Provide the [X, Y] coordinate of the cell's center where the given text is located.  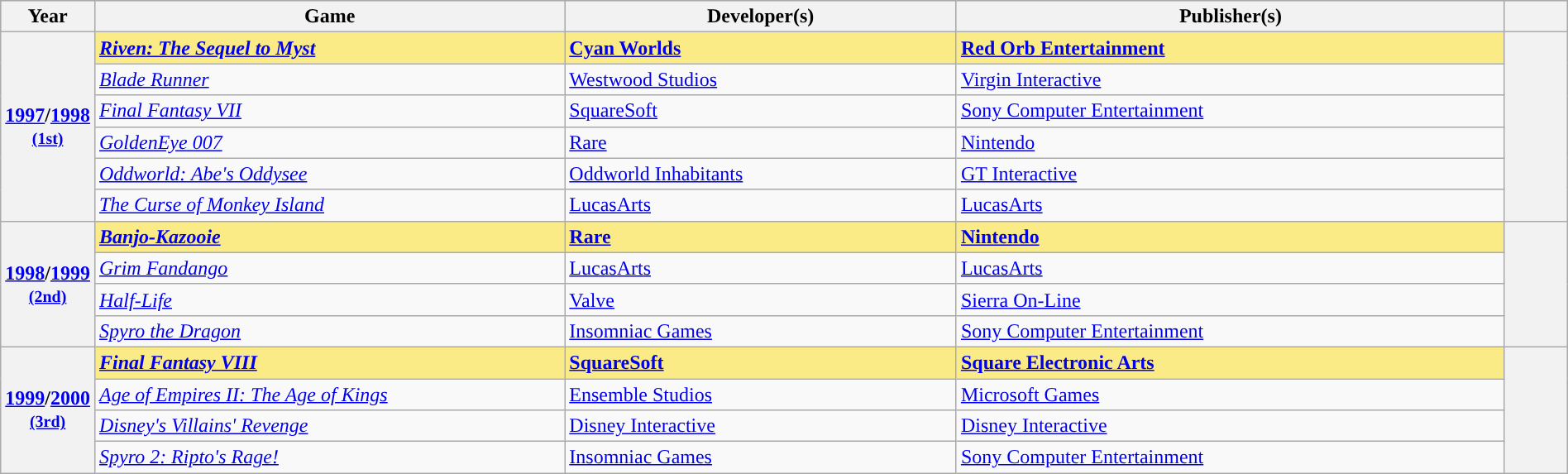
Developer(s) [761, 17]
Grim Fandango [329, 268]
Microsoft Games [1231, 395]
Oddworld: Abe's Oddysee [329, 174]
Banjo-Kazooie [329, 237]
Blade Runner [329, 79]
Ensemble Studios [761, 395]
The Curse of Monkey Island [329, 205]
Half-Life [329, 299]
Age of Empires II: The Age of Kings [329, 395]
1997/1998 (1st) [48, 127]
Virgin Interactive [1231, 79]
Square Electronic Arts [1231, 362]
Publisher(s) [1231, 17]
Valve [761, 299]
Spyro the Dragon [329, 331]
Year [48, 17]
GT Interactive [1231, 174]
Westwood Studios [761, 79]
Cyan Worlds [761, 48]
Final Fantasy VII [329, 111]
Riven: The Sequel to Myst [329, 48]
1998/1999 (2nd) [48, 284]
1999/2000 (3rd) [48, 409]
Red Orb Entertainment [1231, 48]
Disney's Villains' Revenge [329, 426]
Final Fantasy VIII [329, 362]
Spyro 2: Ripto's Rage! [329, 457]
Sierra On-Line [1231, 299]
GoldenEye 007 [329, 142]
Game [329, 17]
Oddworld Inhabitants [761, 174]
